Output the [X, Y] coordinate of the center of the cell containing the given text.  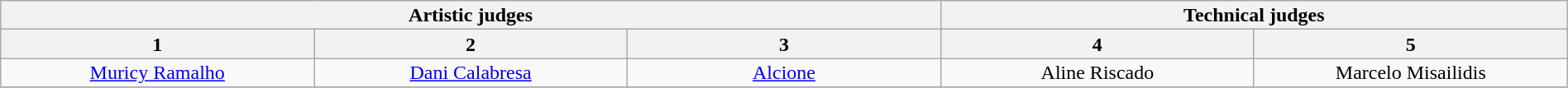
5 [1411, 44]
3 [784, 44]
Muricy Ramalho [157, 72]
2 [471, 44]
Aline Riscado [1097, 72]
Alcione [784, 72]
Technical judges [1254, 15]
Marcelo Misailidis [1411, 72]
1 [157, 44]
Artistic judges [471, 15]
Dani Calabresa [471, 72]
4 [1097, 44]
